Capture the cell that displays the provided text and extract its [x, y] central coordinate. 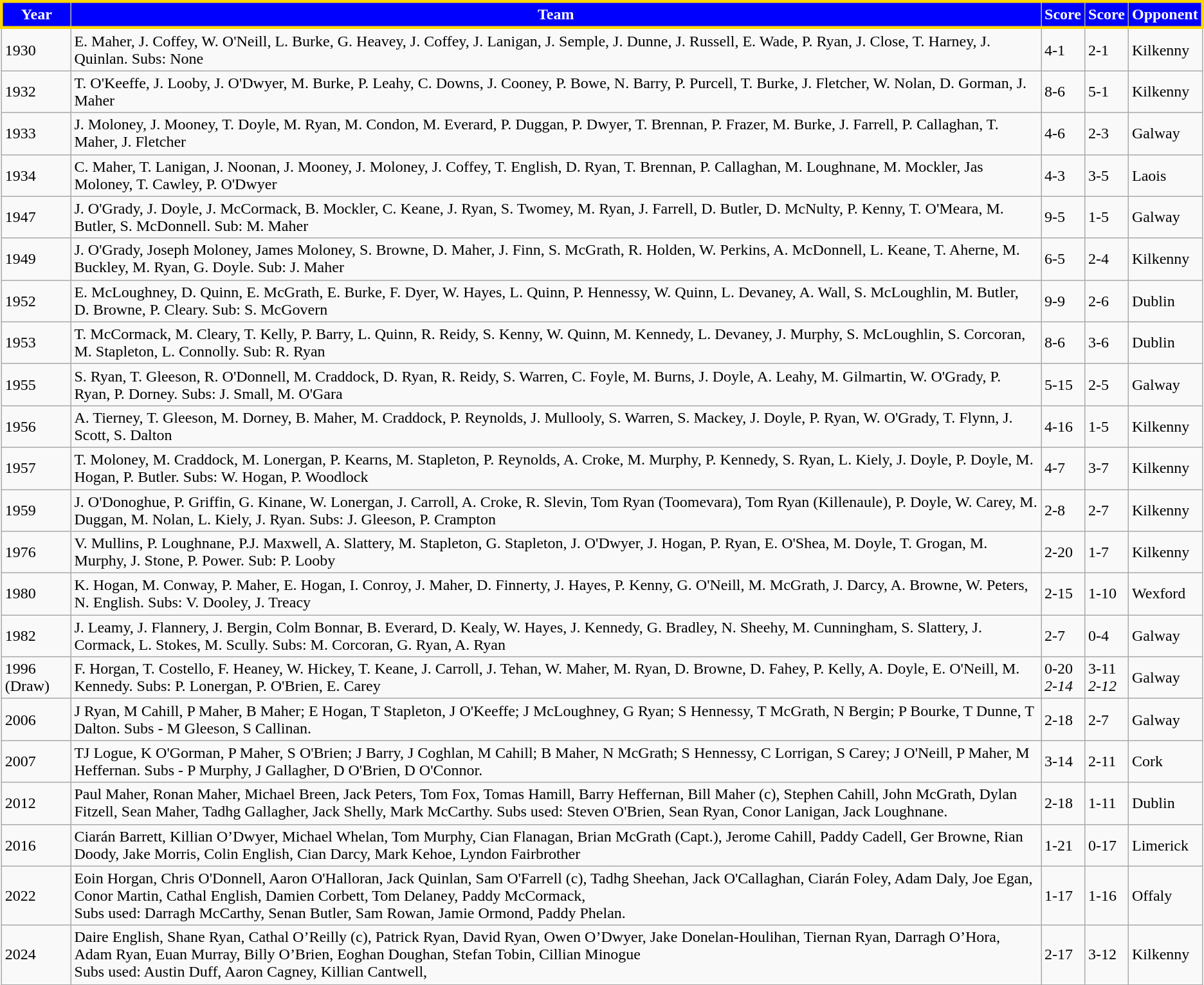
2-1 [1107, 49]
3-112-12 [1107, 678]
Year [36, 14]
4-3 [1063, 175]
1959 [36, 510]
Laois [1165, 175]
2022 [36, 896]
2-20 [1063, 552]
3-6 [1107, 342]
1952 [36, 301]
6-5 [1063, 259]
Cork [1165, 762]
1982 [36, 636]
Wexford [1165, 594]
3-5 [1107, 175]
3-12 [1107, 955]
9-9 [1063, 301]
1-16 [1107, 896]
1949 [36, 259]
2-11 [1107, 762]
1934 [36, 175]
2-5 [1107, 385]
1947 [36, 217]
1-7 [1107, 552]
Limerick [1165, 845]
1955 [36, 385]
2-3 [1107, 134]
2024 [36, 955]
2-8 [1063, 510]
4-16 [1063, 426]
Offaly [1165, 896]
2-15 [1063, 594]
1956 [36, 426]
Team [556, 14]
1-17 [1063, 896]
2-6 [1107, 301]
1933 [36, 134]
4-7 [1063, 468]
3-7 [1107, 468]
5-15 [1063, 385]
0-17 [1107, 845]
1930 [36, 49]
1996 (Draw) [36, 678]
1980 [36, 594]
Opponent [1165, 14]
1957 [36, 468]
0-202-14 [1063, 678]
1976 [36, 552]
1-21 [1063, 845]
1953 [36, 342]
0-4 [1107, 636]
2007 [36, 762]
2-17 [1063, 955]
1932 [36, 91]
3-14 [1063, 762]
4-1 [1063, 49]
4-6 [1063, 134]
1-10 [1107, 594]
2-4 [1107, 259]
2012 [36, 803]
2006 [36, 719]
5-1 [1107, 91]
9-5 [1063, 217]
1-11 [1107, 803]
2016 [36, 845]
